Capture the cell that displays the provided text and extract its [x, y] central coordinate. 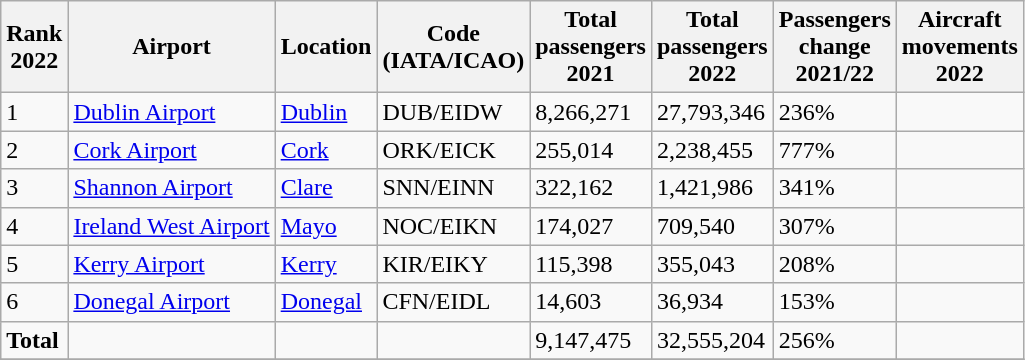
341% [834, 188]
2,238,455 [712, 150]
3 [34, 188]
709,540 [712, 226]
CFN/EIDL [454, 302]
Cork Airport [172, 150]
6 [34, 302]
Dublin Airport [172, 112]
Airport [172, 47]
NOC/EIKN [454, 226]
Kerry Airport [172, 264]
Code(IATA/ICAO) [454, 47]
355,043 [712, 264]
Ireland West Airport [172, 226]
KIR/EIKY [454, 264]
8,266,271 [591, 112]
Location [326, 47]
Total [34, 340]
236% [834, 112]
Totalpassengers2022 [712, 47]
Totalpassengers2021 [591, 47]
153% [834, 302]
174,027 [591, 226]
14,603 [591, 302]
9,147,475 [591, 340]
Cork [326, 150]
SNN/EINN [454, 188]
208% [834, 264]
1 [34, 112]
1,421,986 [712, 188]
ORK/EICK [454, 150]
Rank2022 [34, 47]
Passengerschange2021/22 [834, 47]
Dublin [326, 112]
Kerry [326, 264]
Donegal [326, 302]
777% [834, 150]
115,398 [591, 264]
Clare [326, 188]
Donegal Airport [172, 302]
256% [834, 340]
5 [34, 264]
Shannon Airport [172, 188]
32,555,204 [712, 340]
DUB/EIDW [454, 112]
255,014 [591, 150]
27,793,346 [712, 112]
36,934 [712, 302]
322,162 [591, 188]
4 [34, 226]
Aircraftmovements2022 [960, 47]
307% [834, 226]
2 [34, 150]
Mayo [326, 226]
